Return [x, y] of the center of cell containing provided text 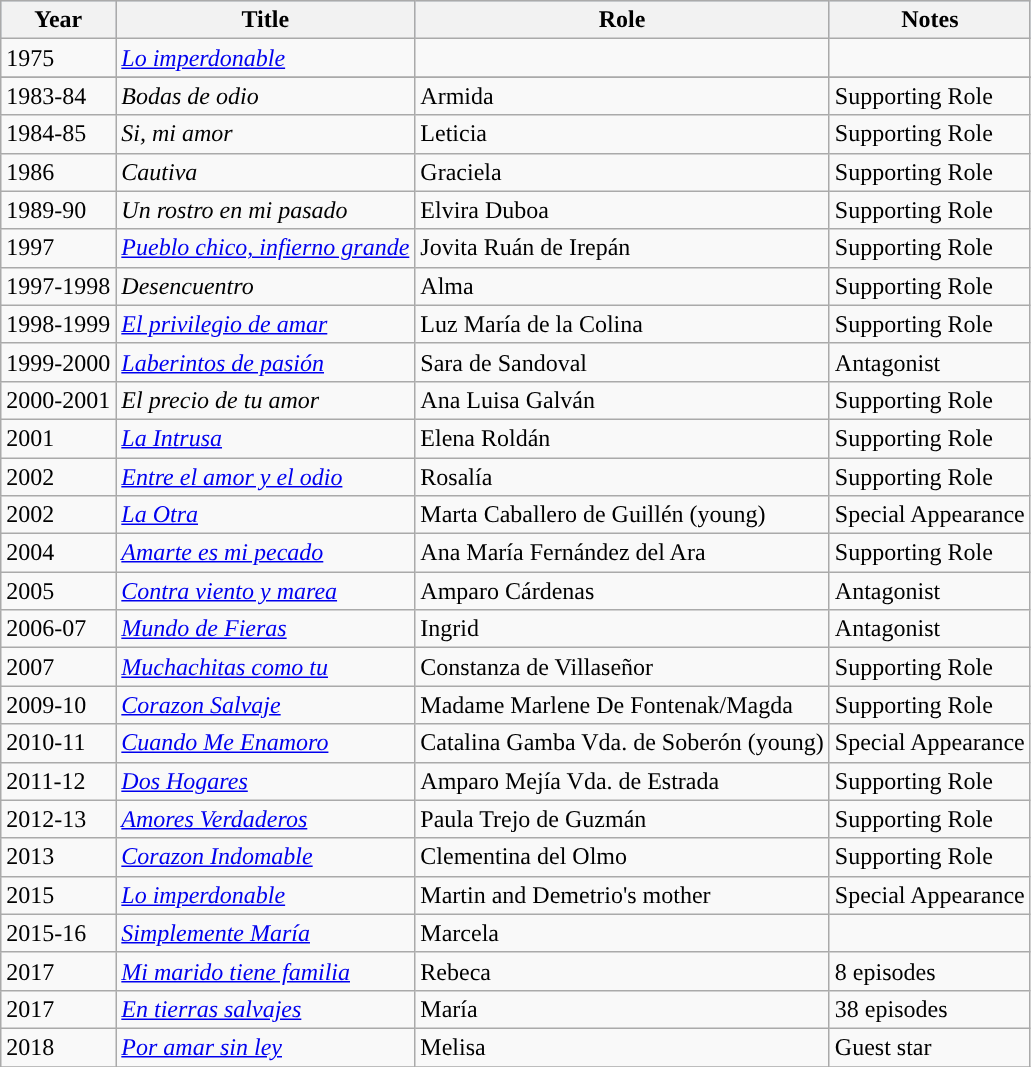
Mundo de Fieras [266, 629]
2018 [58, 1047]
1998-1999 [58, 324]
Martin and Demetrio's mother [622, 895]
Marcela [622, 933]
El precio de tu amor [266, 400]
1997-1998 [58, 286]
Paula Trejo de Guzmán [622, 819]
2007 [58, 667]
2000-2001 [58, 400]
1999-2000 [58, 362]
Ana Luisa Galván [622, 400]
En tierras salvajes [266, 1009]
Madame Marlene De Fontenak/Magda [622, 705]
Si, mi amor [266, 134]
Armida [622, 96]
María [622, 1009]
Bodas de odio [266, 96]
2015-16 [58, 933]
2009-10 [58, 705]
Jovita Ruán de Irepán [622, 248]
Simplemente María [266, 933]
2013 [58, 857]
1983-84 [58, 96]
Ana María Fernández del Ara [622, 553]
2001 [58, 438]
La Intrusa [266, 438]
2015 [58, 895]
Amores Verdaderos [266, 819]
2005 [58, 591]
Role [622, 20]
Title [266, 20]
Graciela [622, 172]
Alma [622, 286]
Guest star [930, 1047]
Elvira Duboa [622, 210]
Laberintos de pasión [266, 362]
Por amar sin ley [266, 1047]
Clementina del Olmo [622, 857]
Amarte es mi pecado [266, 553]
2012-13 [58, 819]
Mi marido tiene familia [266, 971]
1986 [58, 172]
1984-85 [58, 134]
2010-11 [58, 743]
Marta Caballero de Guillén (young) [622, 515]
2011-12 [58, 781]
Luz María de la Colina [622, 324]
Ingrid [622, 629]
Un rostro en mi pasado [266, 210]
Entre el amor y el odio [266, 477]
Year [58, 20]
Notes [930, 20]
Muchachitas como tu [266, 667]
La Otra [266, 515]
1997 [58, 248]
2004 [58, 553]
38 episodes [930, 1009]
El privilegio de amar [266, 324]
Corazon Salvaje [266, 705]
Cautiva [266, 172]
Constanza de Villaseñor [622, 667]
Cuando Me Enamoro [266, 743]
Melisa [622, 1047]
Corazon Indomable [266, 857]
1975 [58, 58]
2006-07 [58, 629]
Rosalía [622, 477]
Dos Hogares [266, 781]
Desencuentro [266, 286]
Amparo Mejía Vda. de Estrada [622, 781]
Elena Roldán [622, 438]
Pueblo chico, infierno grande [266, 248]
1989-90 [58, 210]
8 episodes [930, 971]
Catalina Gamba Vda. de Soberón (young) [622, 743]
Contra viento y marea [266, 591]
Amparo Cárdenas [622, 591]
Rebeca [622, 971]
Leticia [622, 134]
Sara de Sandoval [622, 362]
